Output the [X, Y] coordinate of the center of the cell containing the given text.  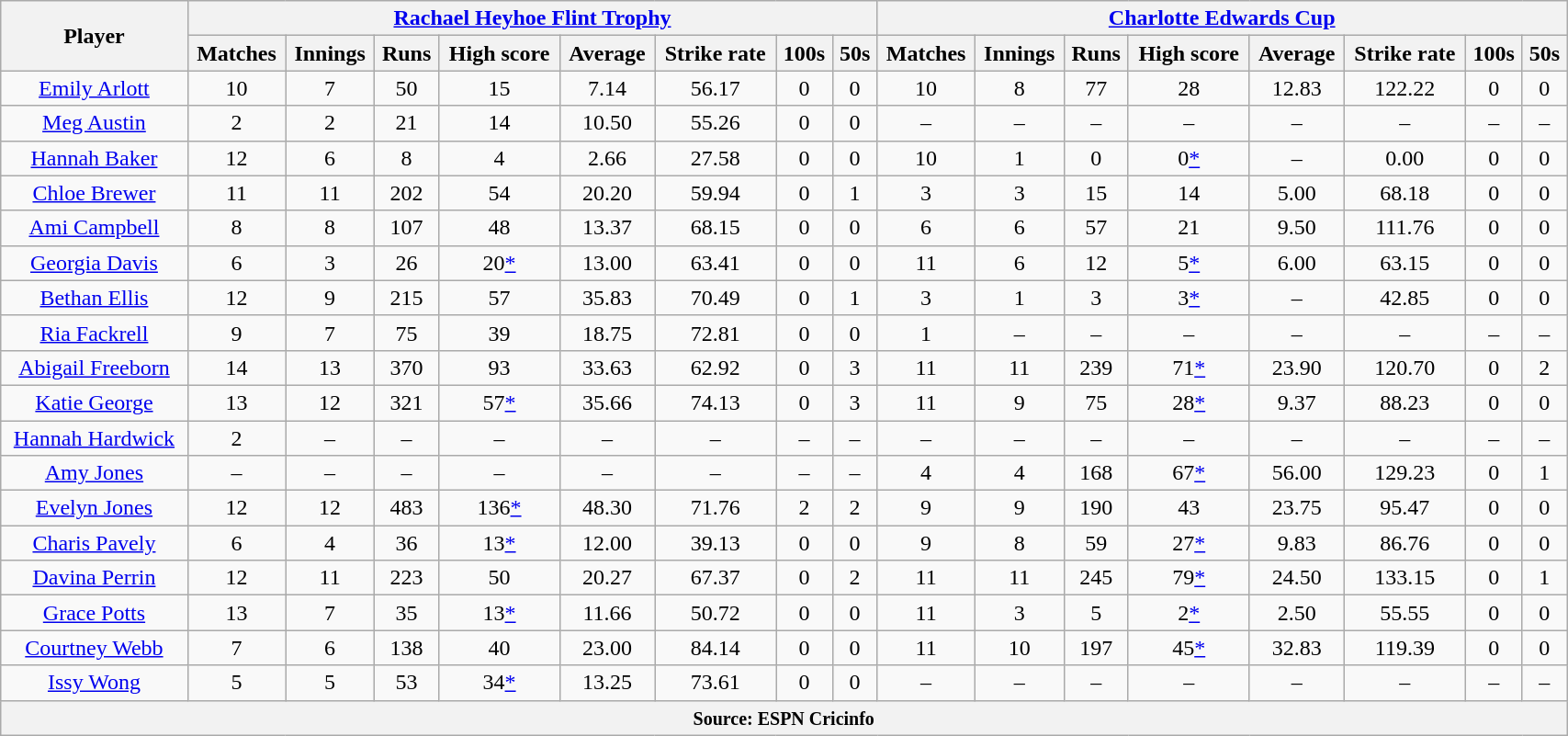
6.00 [1297, 263]
48 [500, 228]
129.23 [1404, 473]
40 [500, 648]
133.15 [1404, 578]
Katie George [94, 402]
138 [406, 648]
Bethan Ellis [94, 298]
Chloe Brewer [94, 193]
Courtney Webb [94, 648]
59.94 [716, 193]
5* [1189, 263]
57* [500, 402]
67.37 [716, 578]
120.70 [1404, 368]
62.92 [716, 368]
Georgia Davis [94, 263]
56.17 [716, 88]
86.76 [1404, 543]
63.41 [716, 263]
27* [1189, 543]
71.76 [716, 508]
59 [1096, 543]
10.50 [606, 123]
Ria Fackrell [94, 333]
23.90 [1297, 368]
35.83 [606, 298]
43 [1189, 508]
79* [1189, 578]
54 [500, 193]
Ami Campbell [94, 228]
72.81 [716, 333]
Hannah Hardwick [94, 438]
56.00 [1297, 473]
Davina Perrin [94, 578]
223 [406, 578]
28 [1189, 88]
Charis Pavely [94, 543]
35.66 [606, 402]
55.55 [1404, 613]
168 [1096, 473]
77 [1096, 88]
68.18 [1404, 193]
53 [406, 683]
93 [500, 368]
7.14 [606, 88]
13.25 [606, 683]
33.63 [606, 368]
20* [500, 263]
45* [1189, 648]
2.50 [1297, 613]
28* [1189, 402]
50.72 [716, 613]
18.75 [606, 333]
107 [406, 228]
202 [406, 193]
2.66 [606, 158]
24.50 [1297, 578]
136* [500, 508]
26 [406, 263]
12.83 [1297, 88]
0* [1189, 158]
70.49 [716, 298]
32.83 [1297, 648]
13.37 [606, 228]
35 [406, 613]
Source: ESPN Cricinfo [784, 718]
239 [1096, 368]
73.61 [716, 683]
197 [1096, 648]
27.58 [716, 158]
74.13 [716, 402]
88.23 [1404, 402]
Grace Potts [94, 613]
13.00 [606, 263]
245 [1096, 578]
Charlotte Edwards Cup [1222, 18]
215 [406, 298]
23.75 [1297, 508]
Hannah Baker [94, 158]
0.00 [1404, 158]
370 [406, 368]
9.37 [1297, 402]
Issy Wong [94, 683]
23.00 [606, 648]
68.15 [716, 228]
483 [406, 508]
3* [1189, 298]
Player [94, 36]
2* [1189, 613]
36 [406, 543]
71* [1189, 368]
190 [1096, 508]
119.39 [1404, 648]
42.85 [1404, 298]
12.00 [606, 543]
5.00 [1297, 193]
20.20 [606, 193]
55.26 [716, 123]
20.27 [606, 578]
122.22 [1404, 88]
Abigail Freeborn [94, 368]
Emily Arlott [94, 88]
Meg Austin [94, 123]
39.13 [716, 543]
48.30 [606, 508]
111.76 [1404, 228]
9.83 [1297, 543]
11.66 [606, 613]
321 [406, 402]
95.47 [1404, 508]
Amy Jones [94, 473]
9.50 [1297, 228]
34* [500, 683]
84.14 [716, 648]
39 [500, 333]
67* [1189, 473]
Rachael Heyhoe Flint Trophy [533, 18]
63.15 [1404, 263]
Evelyn Jones [94, 508]
